From the cell containing the given text, extract its center point as [x, y] coordinate. 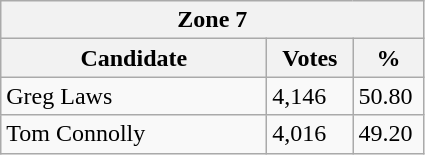
Zone 7 [212, 20]
Candidate [134, 58]
% [388, 58]
4,016 [310, 134]
Votes [310, 58]
Tom Connolly [134, 134]
50.80 [388, 96]
49.20 [388, 134]
Greg Laws [134, 96]
4,146 [310, 96]
